Locate the cell with the specified text and output its [X, Y] center coordinate. 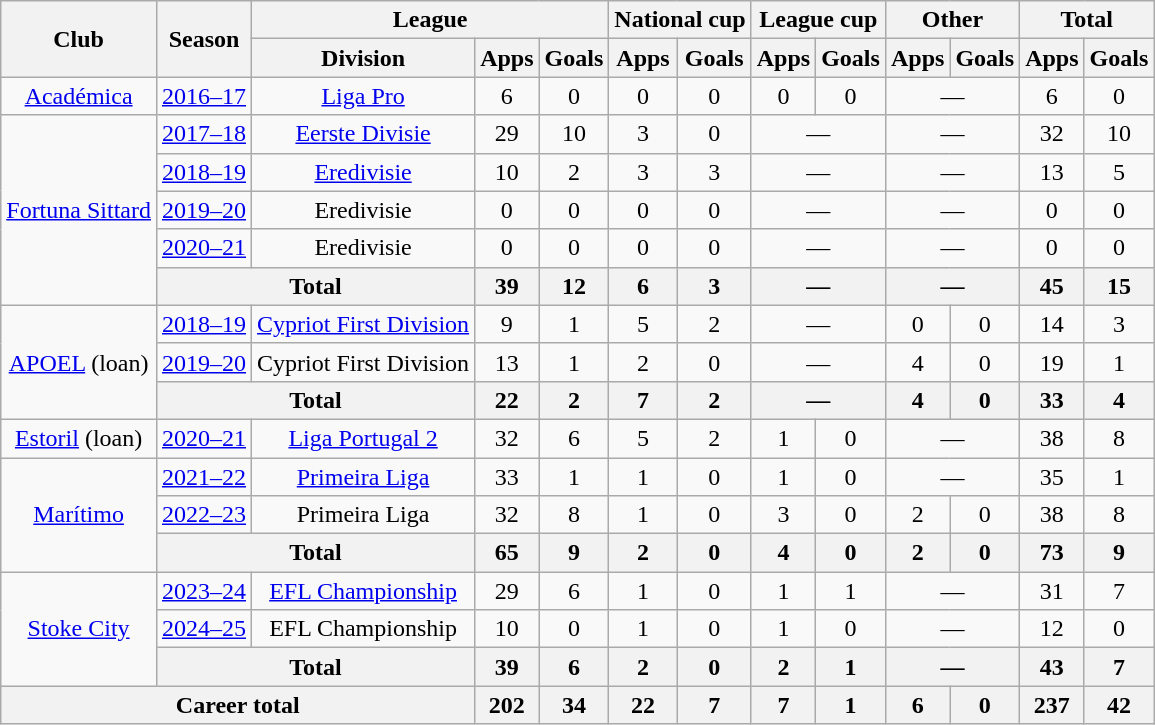
Stoke City [79, 629]
31 [1052, 591]
45 [1052, 286]
2017–18 [204, 134]
Fortuna Sittard [79, 210]
Other [952, 20]
73 [1052, 553]
2016–17 [204, 96]
15 [1119, 286]
Division [364, 58]
35 [1052, 477]
Club [79, 39]
65 [507, 553]
Marítimo [79, 515]
National cup [680, 20]
2023–24 [204, 591]
2021–22 [204, 477]
19 [1052, 362]
Season [204, 39]
Eerste Divisie [364, 134]
14 [1052, 324]
Académica [79, 96]
Career total [238, 705]
Estoril (loan) [79, 438]
Liga Portugal 2 [364, 438]
34 [574, 705]
2022–23 [204, 515]
42 [1119, 705]
43 [1052, 667]
202 [507, 705]
APOEL (loan) [79, 362]
Liga Pro [364, 96]
League cup [818, 20]
2024–25 [204, 629]
237 [1052, 705]
League [430, 20]
